From the cell containing the given text, extract its center point as [X, Y] coordinate. 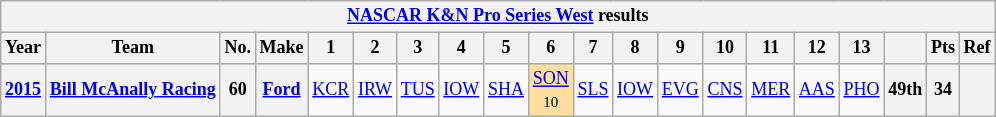
AAS [818, 90]
Bill McAnally Racing [132, 90]
2 [376, 48]
NASCAR K&N Pro Series West results [498, 16]
Year [24, 48]
4 [462, 48]
Ref [977, 48]
MER [771, 90]
IRW [376, 90]
Make [282, 48]
3 [418, 48]
PHO [862, 90]
1 [331, 48]
SLS [593, 90]
10 [725, 48]
2015 [24, 90]
SHA [506, 90]
8 [636, 48]
Team [132, 48]
No. [238, 48]
Pts [944, 48]
34 [944, 90]
CNS [725, 90]
13 [862, 48]
SON10 [550, 90]
Ford [282, 90]
TUS [418, 90]
9 [680, 48]
60 [238, 90]
5 [506, 48]
7 [593, 48]
49th [906, 90]
EVG [680, 90]
6 [550, 48]
KCR [331, 90]
11 [771, 48]
12 [818, 48]
